Identify which cell holds the provided text, then report its [x, y] central coordinate. 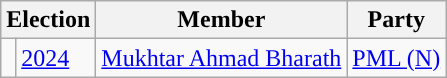
2024 [56, 58]
Mukhtar Ahmad Bharath [222, 58]
Party [396, 20]
Election [48, 20]
Member [222, 20]
PML (N) [396, 58]
